Provide the [X, Y] coordinate of the cell's center where the given text is located.  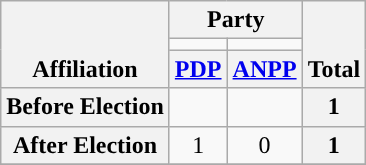
Affiliation [86, 44]
ANPP [264, 69]
PDP [198, 69]
Before Election [86, 107]
0 [264, 145]
Party [236, 20]
After Election [86, 145]
Total [334, 44]
